Detect which cell encompasses the target text, then output its (x, y) center coordinate. 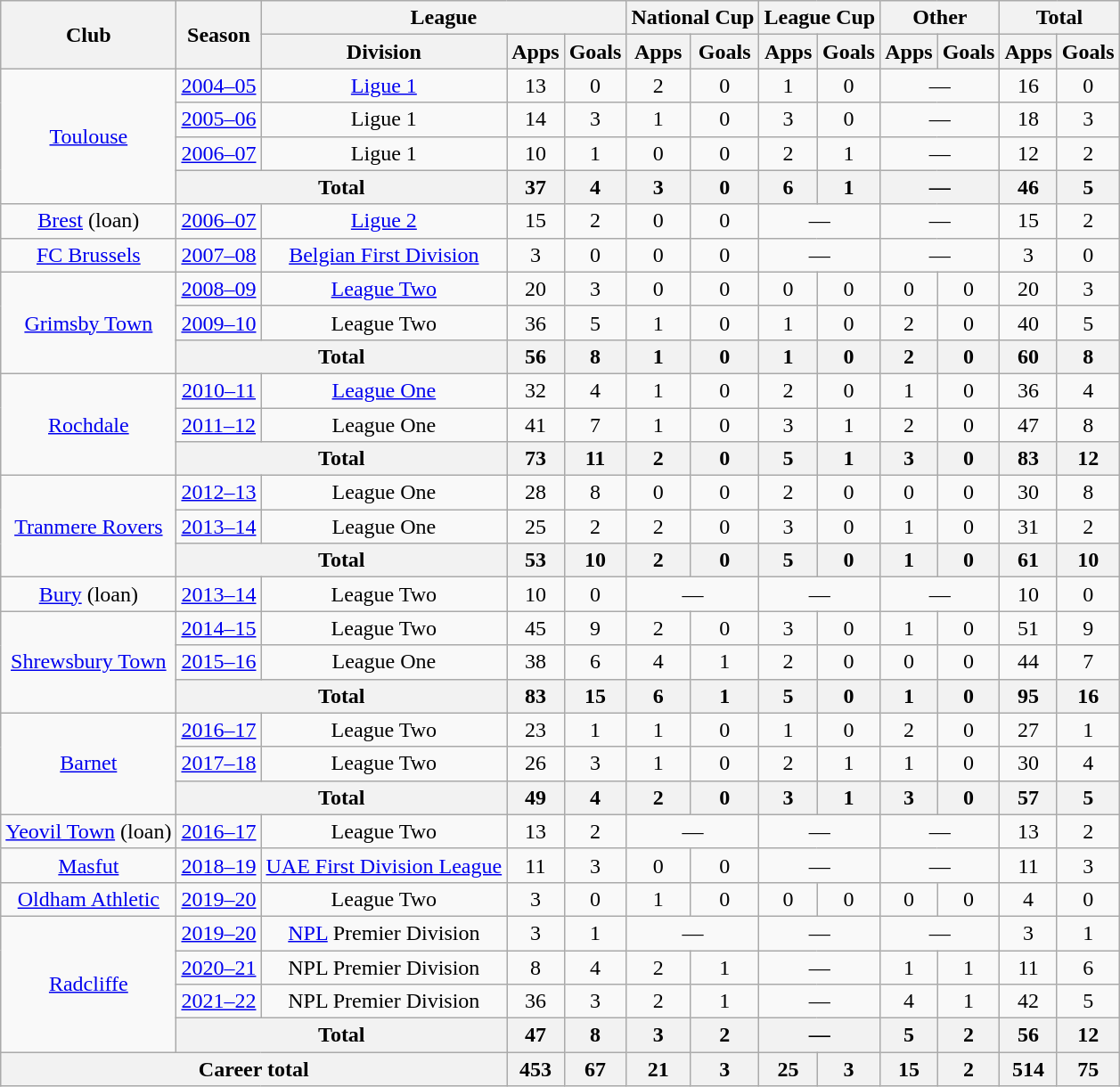
Tranmere Rovers (89, 527)
26 (535, 764)
Other (940, 18)
Rochdale (89, 424)
2017–18 (219, 764)
27 (1028, 730)
2005–06 (219, 119)
18 (1028, 119)
Barnet (89, 764)
Radcliffe (89, 984)
2015–16 (219, 662)
2007–08 (219, 255)
57 (1028, 797)
2021–22 (219, 1001)
2010–11 (219, 390)
75 (1088, 1069)
21 (658, 1069)
44 (1028, 662)
51 (1028, 628)
60 (1028, 356)
Yeovil Town (loan) (89, 831)
Toulouse (89, 136)
UAE First Division League (384, 865)
Oldham Athletic (89, 899)
Season (219, 35)
61 (1028, 560)
67 (595, 1069)
37 (535, 187)
14 (535, 119)
23 (535, 730)
League Cup (820, 18)
Shrewsbury Town (89, 662)
41 (535, 425)
2014–15 (219, 628)
Division (384, 52)
2018–19 (219, 865)
28 (535, 493)
FC Brussels (89, 255)
46 (1028, 187)
Grimsby Town (89, 323)
National Cup (693, 18)
Masfut (89, 865)
49 (535, 797)
514 (1028, 1069)
2009–10 (219, 323)
42 (1028, 1001)
2012–13 (219, 493)
Belgian First Division (384, 255)
Brest (loan) (89, 221)
32 (535, 390)
2008–09 (219, 289)
Career total (254, 1069)
73 (535, 459)
38 (535, 662)
53 (535, 560)
Ligue 2 (384, 221)
31 (1028, 527)
Club (89, 35)
45 (535, 628)
2020–21 (219, 967)
2004–05 (219, 86)
453 (535, 1069)
95 (1028, 696)
Bury (loan) (89, 594)
League (444, 18)
2011–12 (219, 425)
40 (1028, 323)
